Extract the (X, Y) coordinate from the center of the cell holding the provided text.  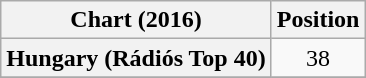
Chart (2016) (136, 20)
Hungary (Rádiós Top 40) (136, 58)
Position (318, 20)
38 (318, 58)
